Output the [X, Y] coordinate of the center of the cell containing the given text.  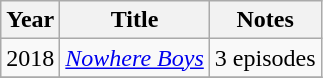
3 episodes [265, 58]
Title [134, 20]
Year [30, 20]
Nowhere Boys [134, 58]
2018 [30, 58]
Notes [265, 20]
